Search for the cell housing the specified text and yield its (x, y) center coordinate. 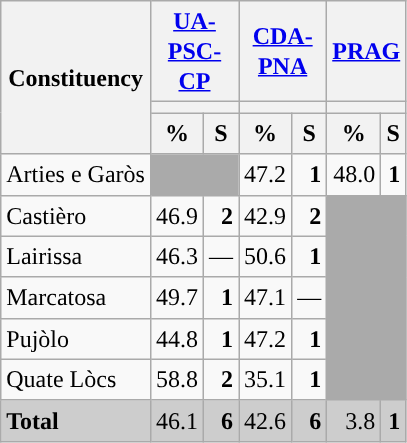
46.3 (176, 256)
UA-PSC-CP (194, 52)
46.1 (176, 420)
Arties e Garòs (76, 174)
35.1 (266, 380)
49.7 (176, 298)
58.8 (176, 380)
47.1 (266, 298)
42.6 (266, 420)
Marcatosa (76, 298)
42.9 (266, 216)
CDA-PNA (283, 52)
3.8 (354, 420)
Pujòlo (76, 338)
PRAG (366, 52)
Quate Lòcs (76, 380)
Castièro (76, 216)
Constituency (76, 78)
44.8 (176, 338)
Lairissa (76, 256)
46.9 (176, 216)
Total (76, 420)
48.0 (354, 174)
50.6 (266, 256)
